Extract the [x, y] coordinate from the center of the cell holding the provided text.  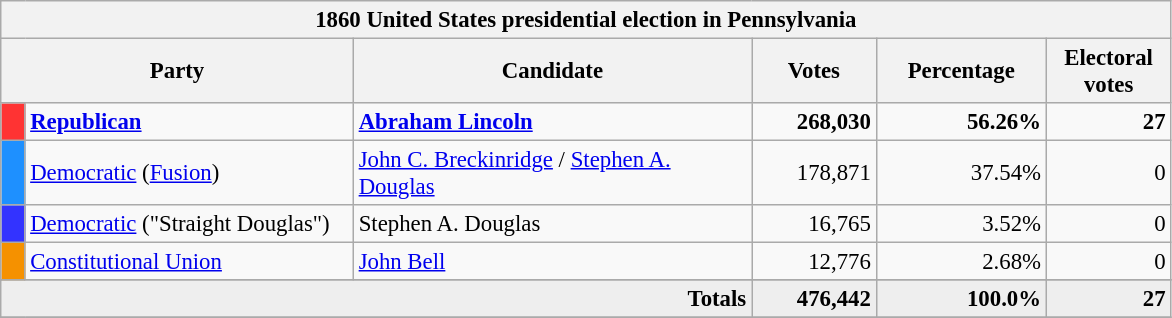
Abraham Lincoln [552, 122]
John Bell [552, 262]
Constitutional Union [189, 262]
1860 United States presidential election in Pennsylvania [586, 20]
Votes [814, 72]
2.68% [961, 262]
Republican [189, 122]
268,030 [814, 122]
Percentage [961, 72]
476,442 [814, 299]
Totals [376, 299]
12,776 [814, 262]
37.54% [961, 174]
3.52% [961, 224]
16,765 [814, 224]
Electoral votes [1108, 72]
100.0% [961, 299]
178,871 [814, 174]
Party [178, 72]
56.26% [961, 122]
Democratic (Fusion) [189, 174]
John C. Breckinridge / Stephen A. Douglas [552, 174]
Stephen A. Douglas [552, 224]
Democratic ("Straight Douglas") [189, 224]
Candidate [552, 72]
